Provide the [x, y] coordinate of the cell's center where the given text is located.  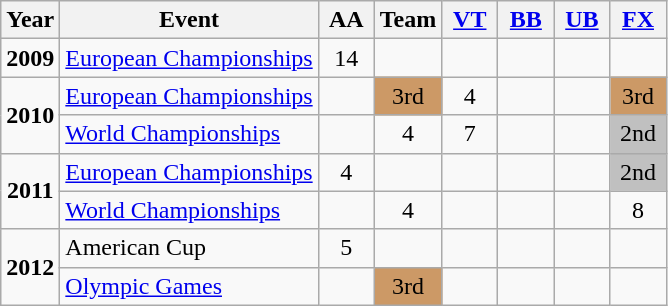
2012 [30, 267]
VT [470, 20]
Olympic Games [189, 286]
Event [189, 20]
2011 [30, 191]
Year [30, 20]
7 [470, 134]
Team [408, 20]
UB [582, 20]
8 [638, 210]
American Cup [189, 248]
14 [346, 58]
BB [526, 20]
AA [346, 20]
2009 [30, 58]
2010 [30, 115]
FX [638, 20]
5 [346, 248]
